Output the (X, Y) coordinate of the center of the cell containing the given text.  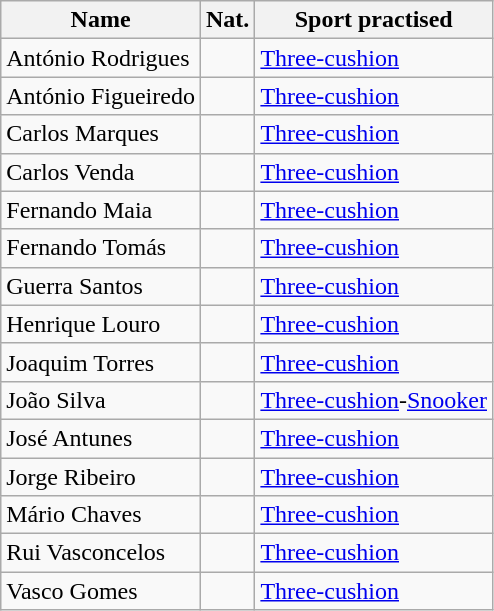
Nat. (227, 20)
Carlos Venda (101, 172)
Sport practised (374, 20)
António Rodrigues (101, 58)
Guerra Santos (101, 286)
Three-cushion-Snooker (374, 400)
Fernando Maia (101, 210)
Rui Vasconcelos (101, 553)
João Silva (101, 400)
Mário Chaves (101, 515)
Vasco Gomes (101, 591)
António Figueiredo (101, 96)
José Antunes (101, 438)
Joaquim Torres (101, 362)
Carlos Marques (101, 134)
Fernando Tomás (101, 248)
Henrique Louro (101, 324)
Jorge Ribeiro (101, 477)
Name (101, 20)
